Search for the cell housing the specified text and yield its [X, Y] center coordinate. 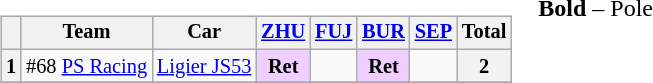
BUR [384, 33]
#68 PS Racing [86, 66]
SEP [434, 33]
2 [484, 66]
Car [204, 33]
FUJ [334, 33]
1 [11, 66]
Ligier JS53 [204, 66]
Team [86, 33]
Total [484, 33]
ZHU [283, 33]
